Locate the cell with the specified text and output its [X, Y] center coordinate. 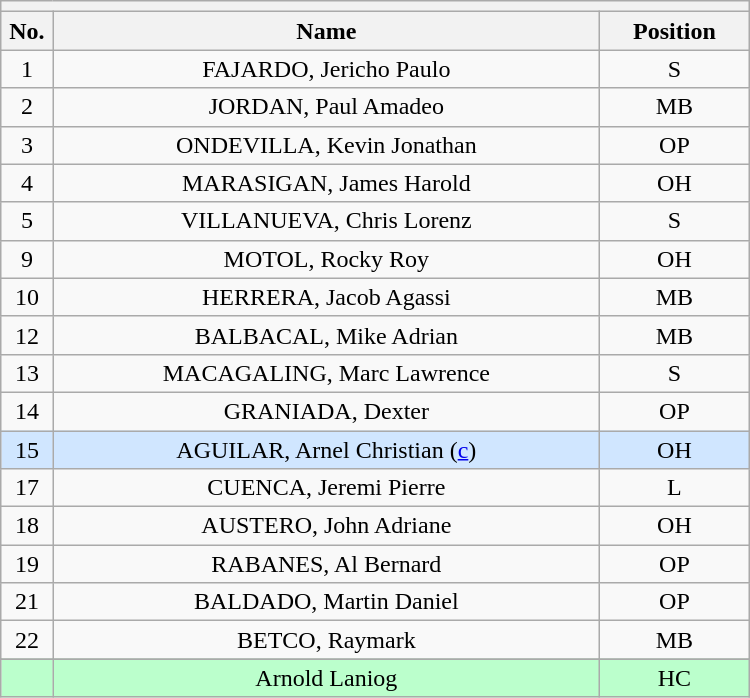
RABANES, Al Bernard [326, 564]
2 [27, 107]
3 [27, 145]
FAJARDO, Jericho Paulo [326, 69]
HERRERA, Jacob Agassi [326, 297]
4 [27, 183]
22 [27, 640]
19 [27, 564]
14 [27, 411]
17 [27, 488]
MOTOL, Rocky Roy [326, 259]
10 [27, 297]
21 [27, 602]
BALDADO, Martin Daniel [326, 602]
BALBACAL, Mike Adrian [326, 335]
AUSTERO, John Adriane [326, 526]
13 [27, 373]
No. [27, 31]
ONDEVILLA, Kevin Jonathan [326, 145]
Name [326, 31]
1 [27, 69]
15 [27, 449]
HC [675, 678]
VILLANUEVA, Chris Lorenz [326, 221]
5 [27, 221]
Arnold Laniog [326, 678]
AGUILAR, Arnel Christian (c) [326, 449]
12 [27, 335]
MARASIGAN, James Harold [326, 183]
MACAGALING, Marc Lawrence [326, 373]
CUENCA, Jeremi Pierre [326, 488]
Position [675, 31]
BETCO, Raymark [326, 640]
L [675, 488]
GRANIADA, Dexter [326, 411]
18 [27, 526]
9 [27, 259]
JORDAN, Paul Amadeo [326, 107]
